For the text-containing cell, return its midpoint in (X, Y) coordinate format. 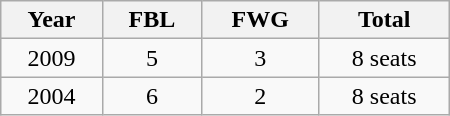
2004 (52, 96)
2 (261, 96)
Total (384, 20)
FWG (261, 20)
3 (261, 58)
Year (52, 20)
2009 (52, 58)
5 (152, 58)
FBL (152, 20)
6 (152, 96)
